Output the [x, y] coordinate of the center of the cell containing the given text.  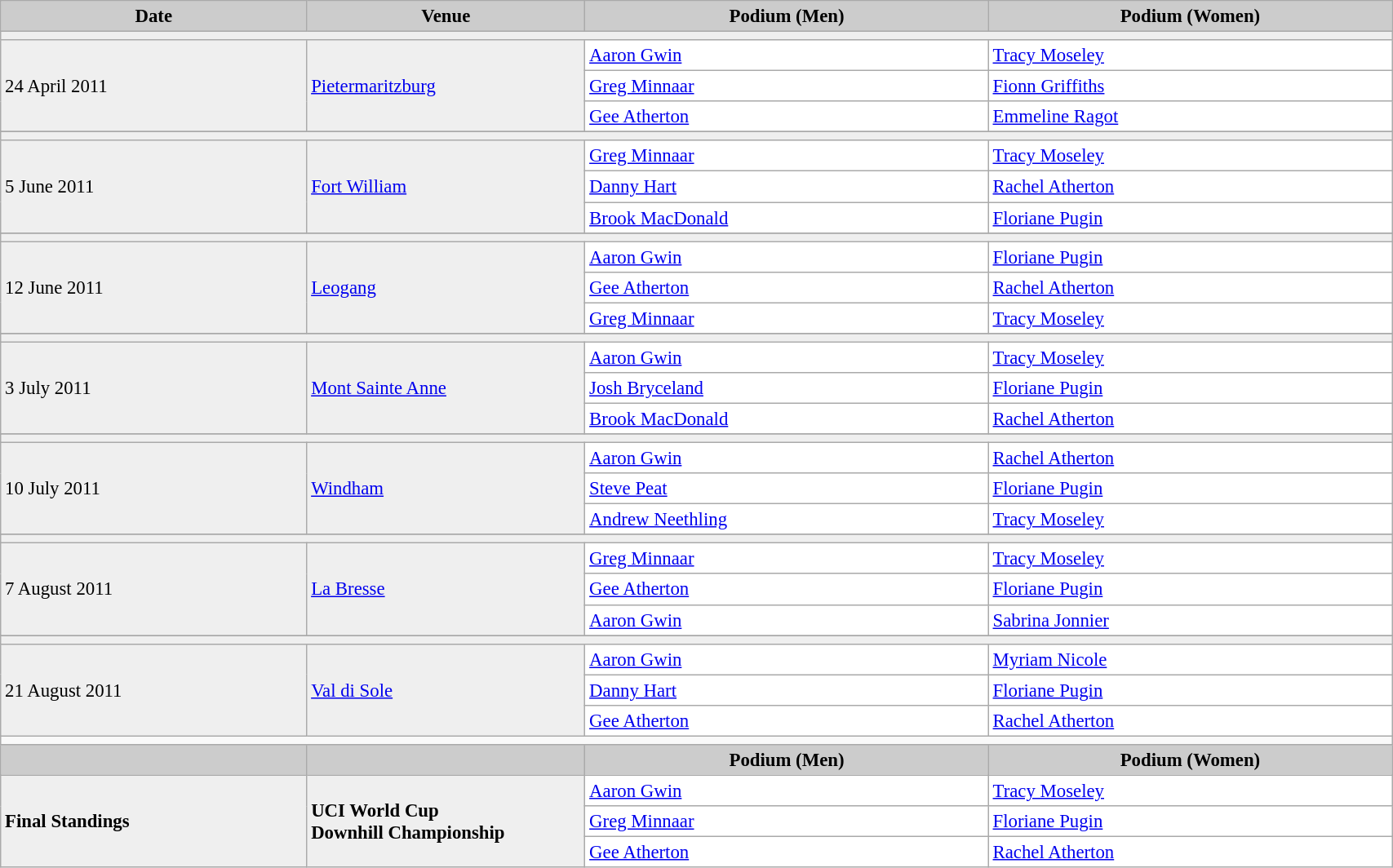
Mont Sainte Anne [446, 388]
Myriam Nicole [1190, 659]
La Bresse [446, 589]
7 August 2011 [153, 589]
Venue [446, 16]
Windham [446, 489]
Andrew Neethling [787, 520]
Fionn Griffiths [1190, 86]
Final Standings [153, 821]
5 June 2011 [153, 186]
Val di Sole [446, 690]
12 June 2011 [153, 287]
24 April 2011 [153, 86]
21 August 2011 [153, 690]
10 July 2011 [153, 489]
3 July 2011 [153, 388]
Pietermaritzburg [446, 86]
Josh Bryceland [787, 388]
Fort William [446, 186]
Leogang [446, 287]
Date [153, 16]
Sabrina Jonnier [1190, 620]
UCI World Cup Downhill Championship [446, 821]
Emmeline Ragot [1190, 117]
Steve Peat [787, 489]
